Provide the [x, y] coordinate of the cell's center where the given text is located.  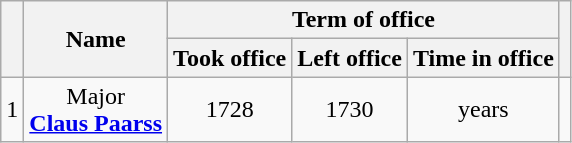
Left office [350, 58]
1730 [350, 110]
years [483, 110]
Time in office [483, 58]
Took office [230, 58]
1728 [230, 110]
MajorClaus Paarss [96, 110]
Term of office [364, 20]
Name [96, 39]
1 [12, 110]
